Search for the cell housing the specified text and yield its [x, y] center coordinate. 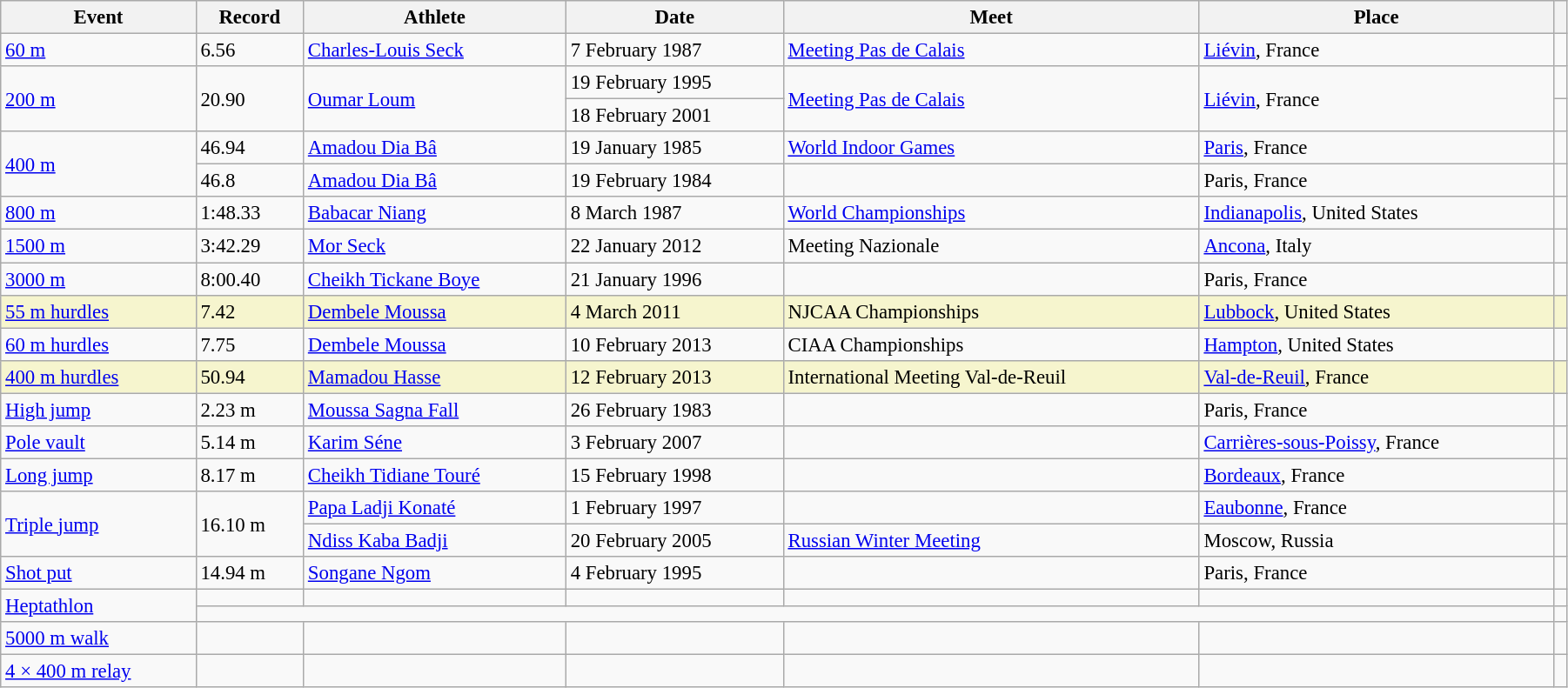
20 February 2005 [674, 540]
Ancona, Italy [1377, 246]
4 × 400 m relay [98, 671]
Ndiss Kaba Badji [435, 540]
Triple jump [98, 524]
Heptathlon [98, 606]
Place [1377, 17]
World Indoor Games [991, 148]
46.94 [249, 148]
14.94 m [249, 573]
8:00.40 [249, 279]
Shot put [98, 573]
Bordeaux, France [1377, 475]
Meet [991, 17]
3 February 2007 [674, 443]
26 February 1983 [674, 410]
Long jump [98, 475]
Date [674, 17]
5000 m walk [98, 638]
1 February 1997 [674, 508]
400 m [98, 164]
Pole vault [98, 443]
Papa Ladji Konaté [435, 508]
High jump [98, 410]
50.94 [249, 377]
22 January 2012 [674, 246]
Athlete [435, 17]
Cheikh Tickane Boye [435, 279]
Record [249, 17]
Cheikh Tidiane Touré [435, 475]
Hampton, United States [1377, 344]
19 January 1985 [674, 148]
Charles-Louis Seck [435, 50]
4 March 2011 [674, 311]
Songane Ngom [435, 573]
Eaubonne, France [1377, 508]
Moussa Sagna Fall [435, 410]
NJCAA Championships [991, 311]
7.42 [249, 311]
8 March 1987 [674, 213]
4 February 1995 [674, 573]
400 m hurdles [98, 377]
2.23 m [249, 410]
8.17 m [249, 475]
12 February 2013 [674, 377]
60 m [98, 50]
7.75 [249, 344]
Babacar Niang [435, 213]
16.10 m [249, 524]
Event [98, 17]
6.56 [249, 50]
19 February 1995 [674, 83]
46.8 [249, 181]
1:48.33 [249, 213]
Mor Seck [435, 246]
World Championships [991, 213]
20.90 [249, 99]
800 m [98, 213]
55 m hurdles [98, 311]
18 February 2001 [674, 116]
Russian Winter Meeting [991, 540]
Mamadou Hasse [435, 377]
Oumar Loum [435, 99]
60 m hurdles [98, 344]
Moscow, Russia [1377, 540]
10 February 2013 [674, 344]
200 m [98, 99]
21 January 1996 [674, 279]
Indianapolis, United States [1377, 213]
1500 m [98, 246]
3000 m [98, 279]
Val-de-Reuil, France [1377, 377]
Lubbock, United States [1377, 311]
7 February 1987 [674, 50]
3:42.29 [249, 246]
CIAA Championships [991, 344]
15 February 1998 [674, 475]
5.14 m [249, 443]
Karim Séne [435, 443]
19 February 1984 [674, 181]
Meeting Nazionale [991, 246]
International Meeting Val-de-Reuil [991, 377]
Carrières-sous-Poissy, France [1377, 443]
